Locate the cell with the specified text and output its [x, y] center coordinate. 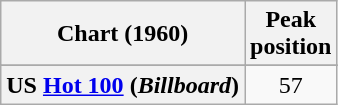
57 [290, 85]
Chart (1960) [123, 34]
Peakposition [290, 34]
US Hot 100 (Billboard) [123, 85]
